Find where the given text appears and provide that cell's center as [X, Y] coordinate. 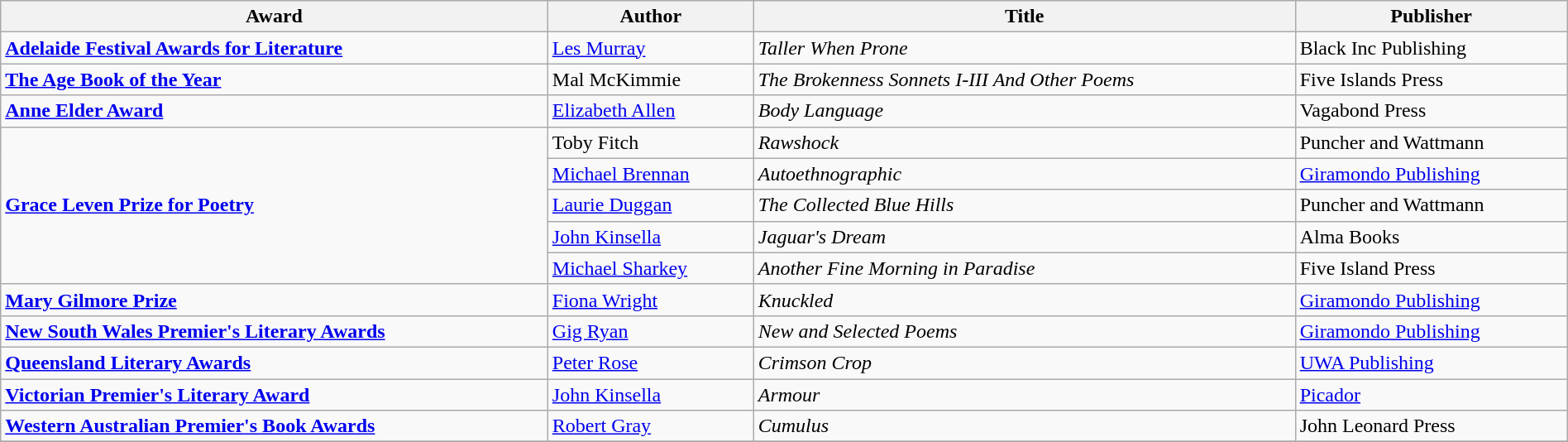
Vagabond Press [1431, 111]
Taller When Prone [1024, 48]
Armour [1024, 395]
Mary Gilmore Prize [275, 300]
Publisher [1431, 17]
Michael Sharkey [650, 268]
Adelaide Festival Awards for Literature [275, 48]
Rawshock [1024, 142]
Les Murray [650, 48]
Michael Brennan [650, 174]
Gig Ryan [650, 331]
Mal McKimmie [650, 79]
New South Wales Premier's Literary Awards [275, 331]
Anne Elder Award [275, 111]
Autoethnographic [1024, 174]
Peter Rose [650, 363]
Award [275, 17]
Author [650, 17]
Grace Leven Prize for Poetry [275, 205]
Elizabeth Allen [650, 111]
Another Fine Morning in Paradise [1024, 268]
The Age Book of the Year [275, 79]
Title [1024, 17]
Western Australian Premier's Book Awards [275, 426]
Body Language [1024, 111]
New and Selected Poems [1024, 331]
Laurie Duggan [650, 205]
Jaguar's Dream [1024, 237]
Fiona Wright [650, 300]
Five Islands Press [1431, 79]
Toby Fitch [650, 142]
UWA Publishing [1431, 363]
Crimson Crop [1024, 363]
Knuckled [1024, 300]
Victorian Premier's Literary Award [275, 395]
Five Island Press [1431, 268]
Alma Books [1431, 237]
Queensland Literary Awards [275, 363]
The Collected Blue Hills [1024, 205]
Robert Gray [650, 426]
John Leonard Press [1431, 426]
Picador [1431, 395]
Cumulus [1024, 426]
The Brokenness Sonnets I-III And Other Poems [1024, 79]
Black Inc Publishing [1431, 48]
